Find where the given text appears and provide that cell's center as (X, Y) coordinate. 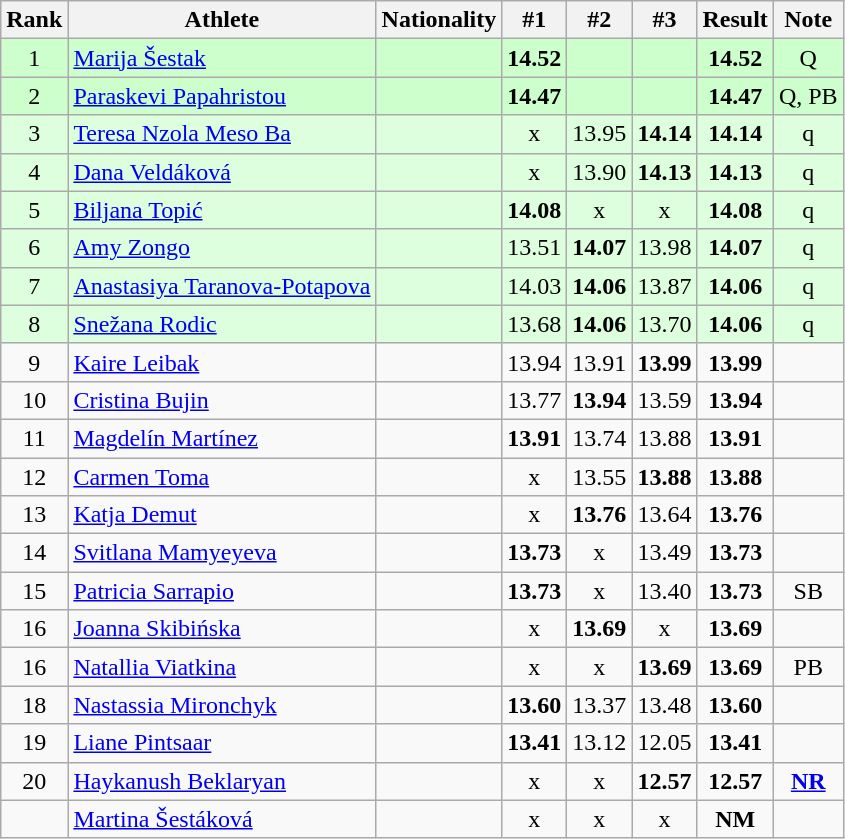
13.12 (600, 743)
19 (34, 743)
9 (34, 362)
13.37 (600, 705)
Marija Šestak (222, 58)
PB (808, 667)
6 (34, 248)
Paraskevi Papahristou (222, 96)
Joanna Skibińska (222, 629)
NR (808, 781)
3 (34, 134)
Teresa Nzola Meso Ba (222, 134)
#3 (664, 20)
Svitlana Mamyeyeva (222, 553)
13.98 (664, 248)
7 (34, 286)
15 (34, 591)
13.74 (600, 438)
Nastassia Mironchyk (222, 705)
Kaire Leibak (222, 362)
Liane Pintsaar (222, 743)
Q (808, 58)
13.59 (664, 400)
13.68 (534, 324)
SB (808, 591)
Magdelín Martínez (222, 438)
13.70 (664, 324)
14 (34, 553)
13.90 (600, 172)
#1 (534, 20)
Haykanush Beklaryan (222, 781)
13.55 (600, 477)
Rank (34, 20)
Nationality (439, 20)
20 (34, 781)
14.03 (534, 286)
13.77 (534, 400)
Cristina Bujin (222, 400)
Result (735, 20)
12.05 (664, 743)
Katja Demut (222, 515)
Dana Veldáková (222, 172)
Q, PB (808, 96)
12 (34, 477)
1 (34, 58)
4 (34, 172)
2 (34, 96)
18 (34, 705)
Biljana Topić (222, 210)
Amy Zongo (222, 248)
Martina Šestáková (222, 819)
NM (735, 819)
Patricia Sarrapio (222, 591)
Natallia Viatkina (222, 667)
Note (808, 20)
Athlete (222, 20)
Carmen Toma (222, 477)
13.40 (664, 591)
13 (34, 515)
13.48 (664, 705)
13.51 (534, 248)
13.64 (664, 515)
10 (34, 400)
11 (34, 438)
13.87 (664, 286)
5 (34, 210)
13.49 (664, 553)
#2 (600, 20)
8 (34, 324)
13.95 (600, 134)
Anastasiya Taranova-Potapova (222, 286)
Snežana Rodic (222, 324)
